Determine the (X, Y) coordinate at the center of the cell enclosing the given text.  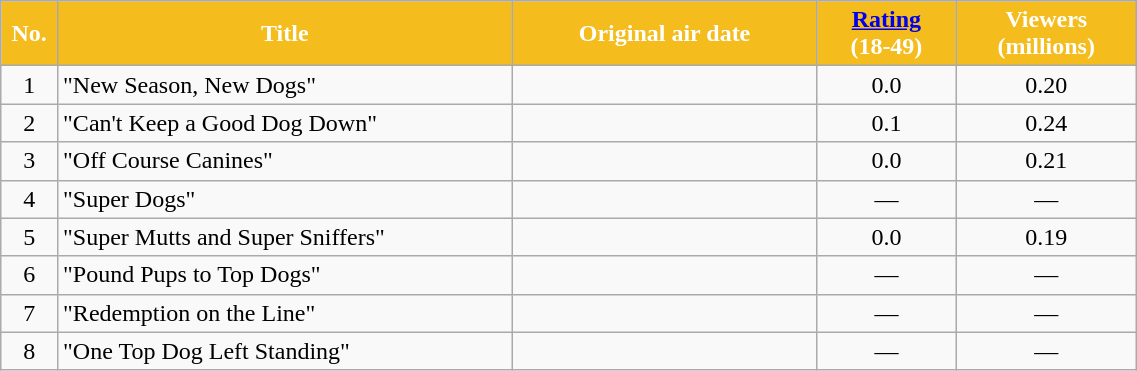
"New Season, New Dogs" (285, 85)
0.20 (1046, 85)
"Off Course Canines" (285, 161)
1 (30, 85)
0.19 (1046, 237)
"Super Dogs" (285, 199)
5 (30, 237)
6 (30, 275)
0.21 (1046, 161)
0.24 (1046, 123)
"Pound Pups to Top Dogs" (285, 275)
7 (30, 313)
Rating(18-49) (886, 34)
4 (30, 199)
8 (30, 351)
0.1 (886, 123)
2 (30, 123)
3 (30, 161)
"Can't Keep a Good Dog Down" (285, 123)
"Redemption on the Line" (285, 313)
Title (285, 34)
"Super Mutts and Super Sniffers" (285, 237)
Viewers(millions) (1046, 34)
Original air date (664, 34)
"One Top Dog Left Standing" (285, 351)
No. (30, 34)
